Extract the (x, y) coordinate from the center of the cell holding the provided text.  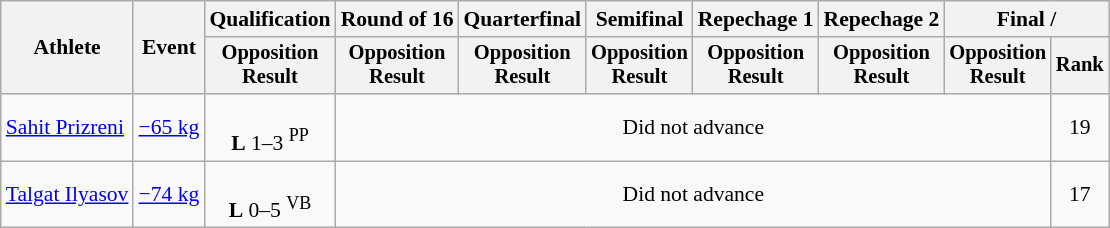
Sahit Prizreni (68, 128)
Qualification (270, 19)
Quarterfinal (522, 19)
Repechage 2 (882, 19)
Athlete (68, 48)
Repechage 1 (756, 19)
L 0–5 VB (270, 194)
Round of 16 (398, 19)
−74 kg (168, 194)
Semifinal (640, 19)
17 (1080, 194)
Rank (1080, 66)
Event (168, 48)
19 (1080, 128)
Final / (1026, 19)
−65 kg (168, 128)
Talgat Ilyasov (68, 194)
L 1–3 PP (270, 128)
